Return the (X, Y) coordinate for the center point of the cell that contains the specified text.  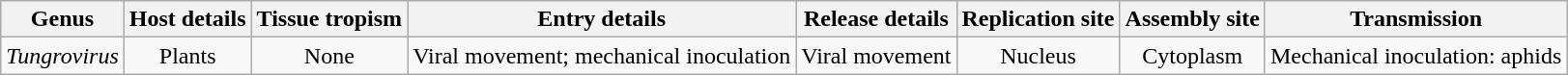
Genus (63, 19)
Mechanical inoculation: aphids (1415, 56)
Release details (876, 19)
Cytoplasm (1192, 56)
Assembly site (1192, 19)
Viral movement (876, 56)
Plants (187, 56)
Nucleus (1038, 56)
Transmission (1415, 19)
Entry details (602, 19)
Tissue tropism (329, 19)
None (329, 56)
Host details (187, 19)
Tungrovirus (63, 56)
Viral movement; mechanical inoculation (602, 56)
Replication site (1038, 19)
